Search for the cell housing the specified text and yield its [x, y] center coordinate. 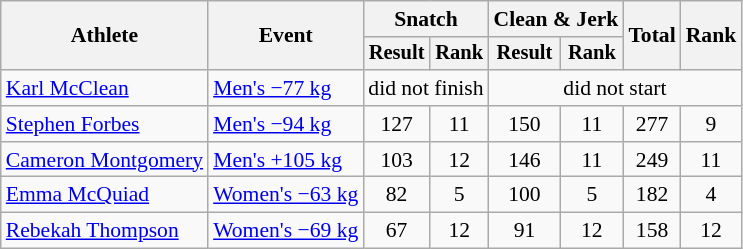
did not start [616, 88]
Stephen Forbes [104, 124]
146 [525, 160]
150 [525, 124]
did not finish [426, 88]
Total [652, 36]
158 [652, 231]
103 [396, 160]
277 [652, 124]
4 [712, 195]
100 [525, 195]
Women's −69 kg [286, 231]
182 [652, 195]
Athlete [104, 36]
127 [396, 124]
Event [286, 36]
Karl McClean [104, 88]
Cameron Montgomery [104, 160]
Rebekah Thompson [104, 231]
Men's −77 kg [286, 88]
Women's −63 kg [286, 195]
249 [652, 160]
67 [396, 231]
9 [712, 124]
82 [396, 195]
Snatch [426, 19]
91 [525, 231]
Emma McQuiad [104, 195]
Men's +105 kg [286, 160]
Clean & Jerk [556, 19]
Men's −94 kg [286, 124]
